Return the [x, y] coordinate for the center point of the cell that contains the specified text.  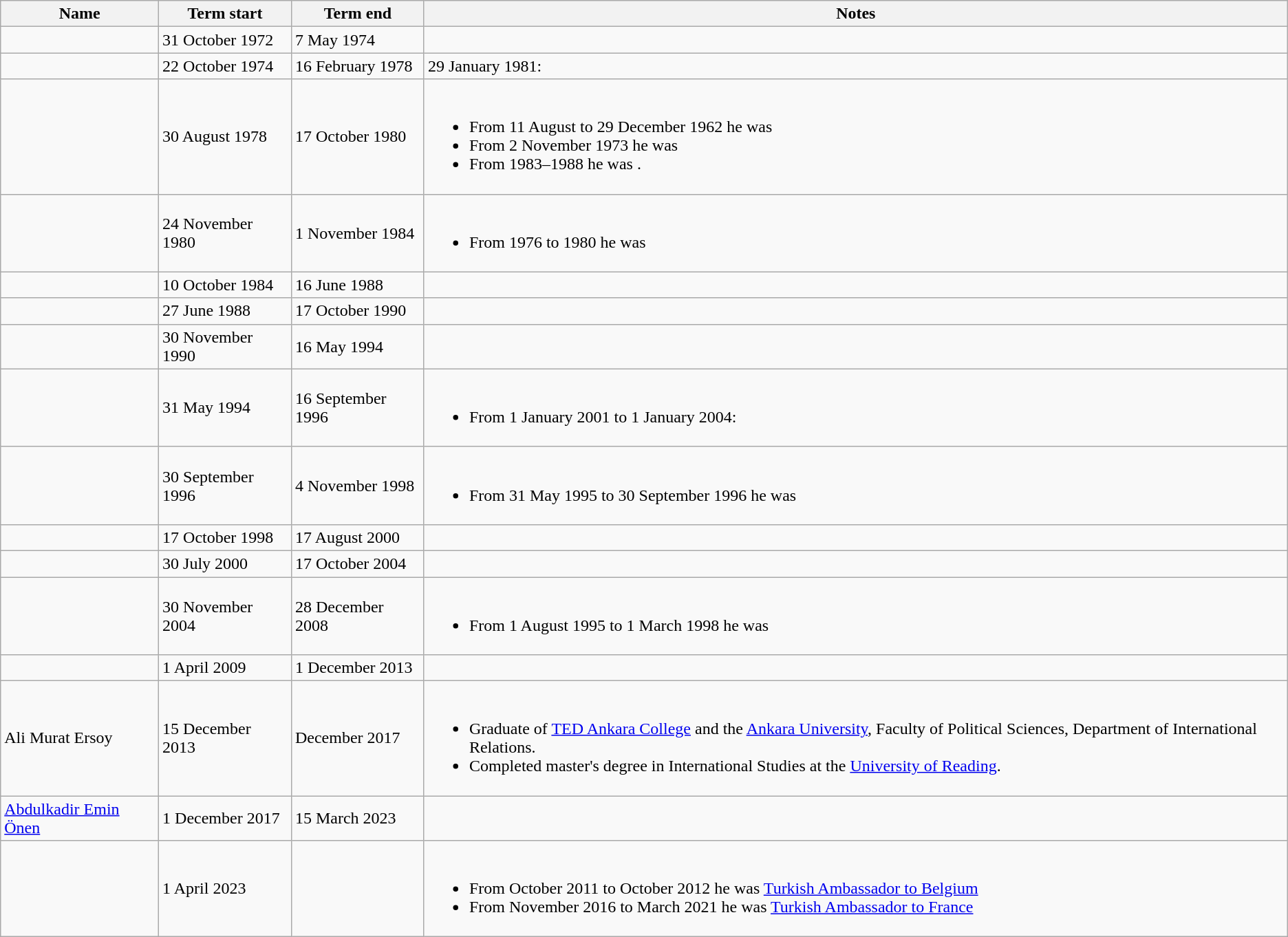
17 October 1980 [358, 136]
4 November 1998 [358, 486]
Notes [856, 14]
1 April 2023 [226, 889]
17 October 1998 [226, 537]
17 August 2000 [358, 537]
16 February 1978 [358, 66]
Ali Murat Ersoy [80, 739]
15 March 2023 [358, 819]
30 November 2004 [226, 615]
Name [80, 14]
22 October 1974 [226, 66]
From 1 January 2001 to 1 January 2004: [856, 407]
30 November 1990 [226, 347]
7 May 1974 [358, 40]
Abdulkadir Emin Önen [80, 819]
From 31 May 1995 to 30 September 1996 he was [856, 486]
Term end [358, 14]
16 May 1994 [358, 347]
From 1 August 1995 to 1 March 1998 he was [856, 615]
30 August 1978 [226, 136]
1 April 2009 [226, 668]
Term start [226, 14]
31 October 1972 [226, 40]
29 January 1981: [856, 66]
17 October 1990 [358, 311]
16 June 1988 [358, 285]
From 11 August to 29 December 1962 he was From 2 November 1973 he was From 1983–1988 he was . [856, 136]
31 May 1994 [226, 407]
24 November 1980 [226, 233]
1 November 1984 [358, 233]
16 September 1996 [358, 407]
27 June 1988 [226, 311]
15 December 2013 [226, 739]
December 2017 [358, 739]
28 December 2008 [358, 615]
30 September 1996 [226, 486]
17 October 2004 [358, 563]
1 December 2017 [226, 819]
10 October 1984 [226, 285]
From October 2011 to October 2012 he was Turkish Ambassador to BelgiumFrom November 2016 to March 2021 he was Turkish Ambassador to France [856, 889]
From 1976 to 1980 he was [856, 233]
30 July 2000 [226, 563]
1 December 2013 [358, 668]
